Scan for the cell matching the given text and deliver its (X, Y) coordinate at center. 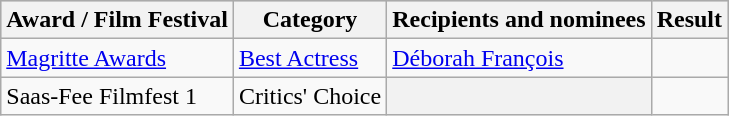
Recipients and nominees (519, 20)
Category (310, 20)
Critics' Choice (310, 96)
Magritte Awards (118, 58)
Déborah François (519, 58)
Best Actress (310, 58)
Result (689, 20)
Award / Film Festival (118, 20)
Saas-Fee Filmfest 1 (118, 96)
